Output the (x, y) coordinate of the center of the cell containing the given text.  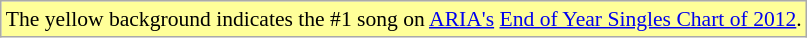
The yellow background indicates the #1 song on ARIA's End of Year Singles Chart of 2012. (404, 19)
